Scan for the cell matching the given text and deliver its [x, y] coordinate at center. 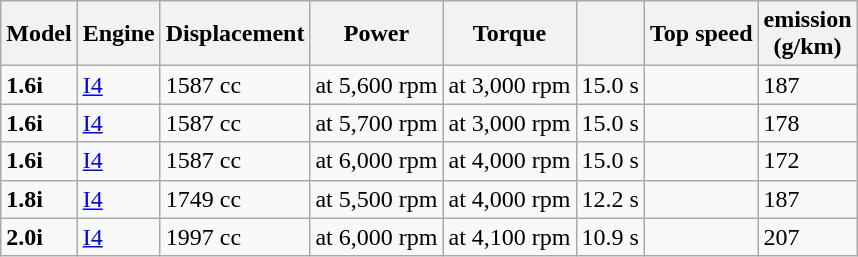
Torque [510, 34]
at 5,500 rpm [376, 199]
2.0i [39, 237]
Engine [118, 34]
emission(g/km) [808, 34]
at 5,600 rpm [376, 85]
Power [376, 34]
10.9 s [610, 237]
12.2 s [610, 199]
1997 cc [235, 237]
172 [808, 161]
178 [808, 123]
1.8i [39, 199]
at 4,100 rpm [510, 237]
Top speed [701, 34]
207 [808, 237]
Displacement [235, 34]
at 5,700 rpm [376, 123]
Model [39, 34]
1749 cc [235, 199]
